Pinpoint the cell where the given text exists, returning its [X, Y] midpoint coordinate. 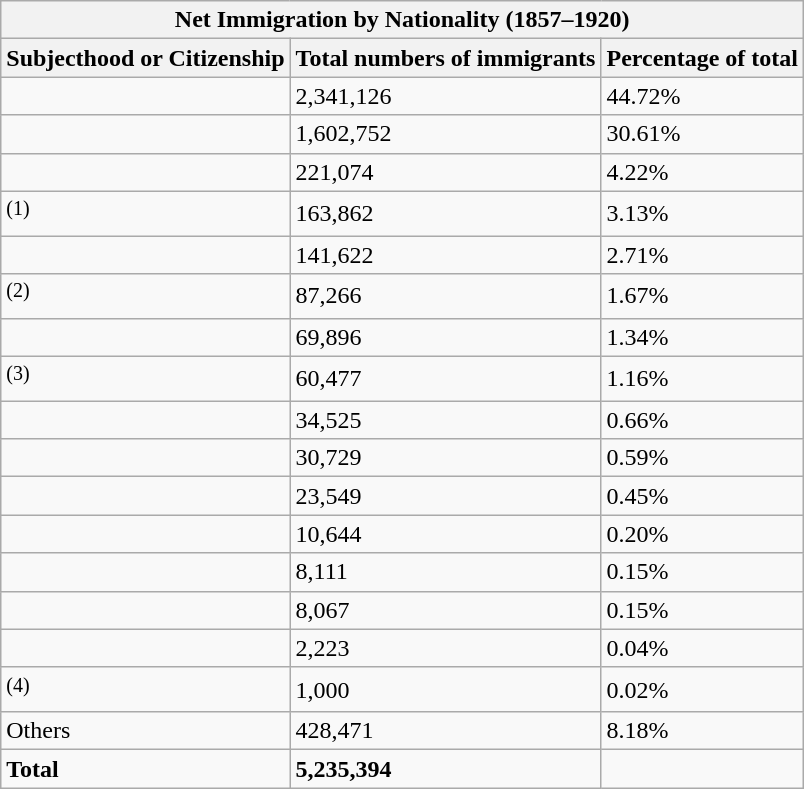
5,235,394 [446, 769]
Others [146, 731]
428,471 [446, 731]
87,266 [446, 296]
1,602,752 [446, 134]
8.18% [702, 731]
0.59% [702, 458]
69,896 [446, 337]
1.16% [702, 378]
221,074 [446, 172]
Percentage of total [702, 58]
4.22% [702, 172]
2,223 [446, 648]
30.61% [702, 134]
30,729 [446, 458]
Total numbers of immigrants [446, 58]
60,477 [446, 378]
0.04% [702, 648]
Net Immigration by Nationality (1857–1920) [402, 20]
1,000 [446, 690]
163,862 [446, 214]
0.20% [702, 534]
2.71% [702, 255]
(1) [146, 214]
Subjecthood or Citizenship [146, 58]
0.02% [702, 690]
3.13% [702, 214]
0.66% [702, 420]
0.45% [702, 496]
8,067 [446, 610]
(2) [146, 296]
1.67% [702, 296]
10,644 [446, 534]
2,341,126 [446, 96]
44.72% [702, 96]
141,622 [446, 255]
23,549 [446, 496]
(3) [146, 378]
Total [146, 769]
1.34% [702, 337]
8,111 [446, 572]
(4) [146, 690]
34,525 [446, 420]
